Return (X, Y) of the center of cell containing provided text 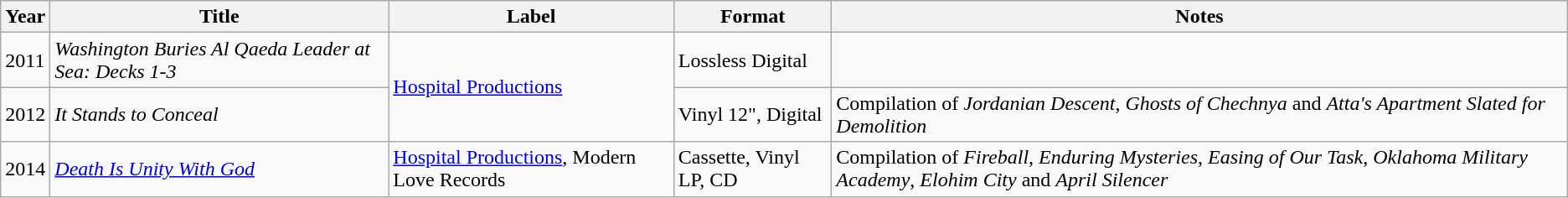
2012 (25, 114)
Washington Buries Al Qaeda Leader at Sea: Decks 1-3 (219, 60)
Compilation of Fireball, Enduring Mysteries, Easing of Our Task, Oklahoma Military Academy, Elohim City and April Silencer (1199, 169)
Compilation of Jordanian Descent, Ghosts of Chechnya and Atta's Apartment Slated for Demolition (1199, 114)
Cassette, Vinyl LP, CD (752, 169)
Hospital Productions (531, 87)
Title (219, 17)
Death Is Unity With God (219, 169)
Label (531, 17)
Year (25, 17)
It Stands to Conceal (219, 114)
2014 (25, 169)
Lossless Digital (752, 60)
2011 (25, 60)
Vinyl 12", Digital (752, 114)
Format (752, 17)
Hospital Productions, Modern Love Records (531, 169)
Notes (1199, 17)
